Locate the cell with the specified text and output its [x, y] center coordinate. 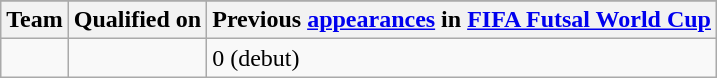
Previous appearances in FIFA Futsal World Cup [462, 20]
Qualified on [137, 20]
0 (debut) [462, 58]
Team [35, 20]
